Return (X, Y) of the center of cell containing provided text 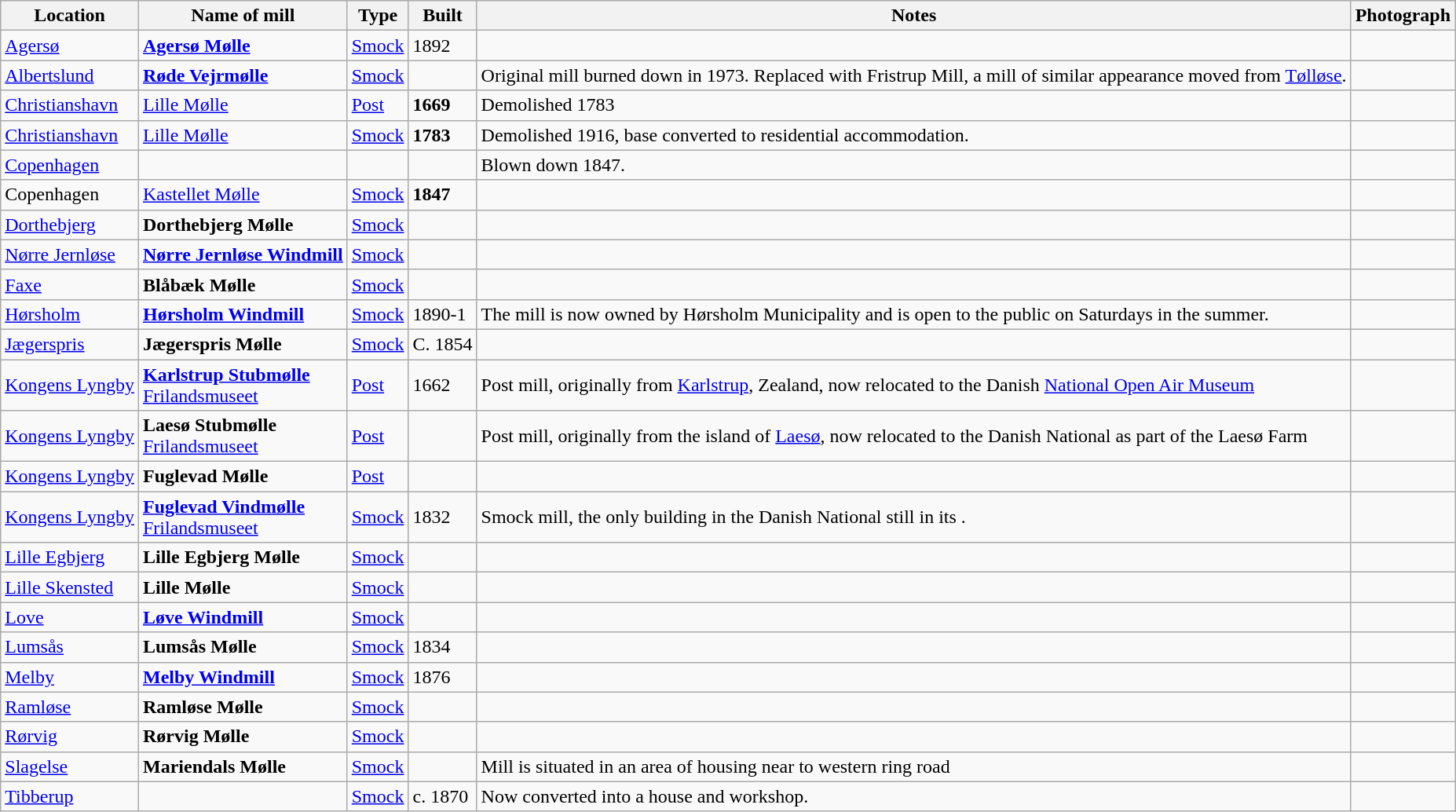
C. 1854 (443, 344)
1669 (443, 105)
Jægerspris Mølle (243, 344)
Jægerspris (70, 344)
Post mill, originally from Karlstrup, Zealand, now relocated to the Danish National Open Air Museum (914, 385)
1834 (443, 647)
Blown down 1847. (914, 165)
Agersø Mølle (243, 46)
1783 (443, 135)
Albertslund (70, 75)
1832 (443, 517)
Melby (70, 677)
Melby Windmill (243, 677)
Post mill, originally from the island of Laesø, now relocated to the Danish National as part of the Laesø Farm (914, 437)
Røde Vejrmølle (243, 75)
Fuglevad Mølle (243, 477)
Demolished 1916, base converted to residential accommodation. (914, 135)
Lille Egbjerg Mølle (243, 558)
Location (70, 16)
Faxe (70, 284)
Now converted into a house and workshop. (914, 796)
Hørsholm Windmill (243, 314)
Lumsås Mølle (243, 647)
1847 (443, 195)
Lille Skensted (70, 587)
Nørre Jernløse Windmill (243, 254)
Slagelse (70, 766)
Nørre Jernløse (70, 254)
Lumsås (70, 647)
Laesø StubmølleFrilandsmuseet (243, 437)
Fuglevad VindmølleFrilandsmuseet (243, 517)
1890-1 (443, 314)
Løve Windmill (243, 617)
Blåbæk Mølle (243, 284)
c. 1870 (443, 796)
Lille Egbjerg (70, 558)
Rørvig (70, 737)
Demolished 1783 (914, 105)
Agersø (70, 46)
Smock mill, the only building in the Danish National still in its . (914, 517)
1892 (443, 46)
Dorthebjerg Mølle (243, 225)
1662 (443, 385)
Love (70, 617)
Mariendals Mølle (243, 766)
Tibberup (70, 796)
Type (378, 16)
Karlstrup StubmølleFrilandsmuseet (243, 385)
Hørsholm (70, 314)
Dorthebjerg (70, 225)
1876 (443, 677)
Original mill burned down in 1973. Replaced with Fristrup Mill, a mill of similar appearance moved from Tølløse. (914, 75)
Photograph (1403, 16)
Ramløse Mølle (243, 707)
Ramløse (70, 707)
Built (443, 16)
Rørvig Mølle (243, 737)
Name of mill (243, 16)
The mill is now owned by Hørsholm Municipality and is open to the public on Saturdays in the summer. (914, 314)
Notes (914, 16)
Mill is situated in an area of housing near to western ring road (914, 766)
Kastellet Mølle (243, 195)
